Identify which cell holds the provided text, then report its (x, y) central coordinate. 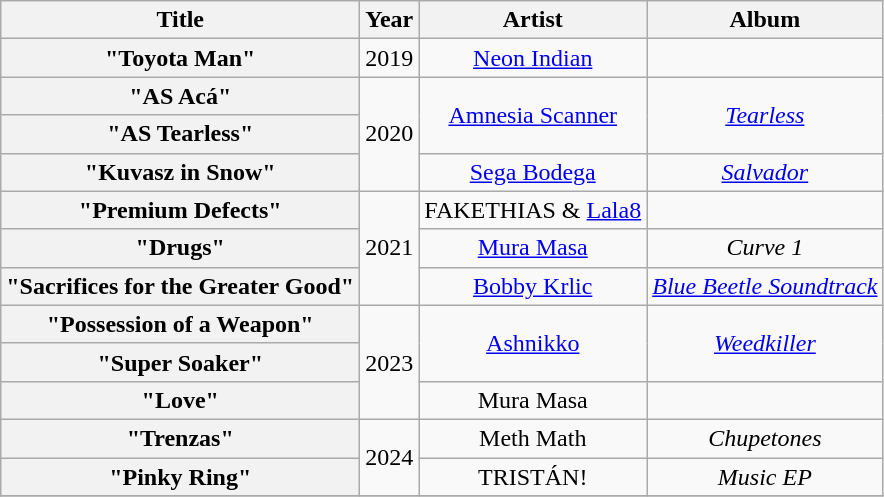
2023 (390, 362)
Weedkiller (765, 343)
"Kuvasz in Snow" (180, 172)
"AS Acá" (180, 96)
Blue Beetle Soundtrack (765, 286)
Bobby Krlic (533, 286)
Tearless (765, 115)
Chupetones (765, 438)
Music EP (765, 477)
"Pinky Ring" (180, 477)
"Premium Defects" (180, 210)
Ashnikko (533, 343)
Curve 1 (765, 248)
Salvador (765, 172)
2020 (390, 134)
2024 (390, 457)
Meth Math (533, 438)
Year (390, 20)
FAKETHIAS & Lala8 (533, 210)
Neon Indian (533, 58)
Artist (533, 20)
"Trenzas" (180, 438)
"Sacrifices for the Greater Good" (180, 286)
"Toyota Man" (180, 58)
"Super Soaker" (180, 362)
2021 (390, 248)
Amnesia Scanner (533, 115)
Title (180, 20)
"Drugs" (180, 248)
Sega Bodega (533, 172)
TRISTÁN! (533, 477)
Album (765, 20)
"AS Tearless" (180, 134)
2019 (390, 58)
"Love" (180, 400)
"Possession of a Weapon" (180, 324)
